Return (X, Y) of the center of cell containing provided text 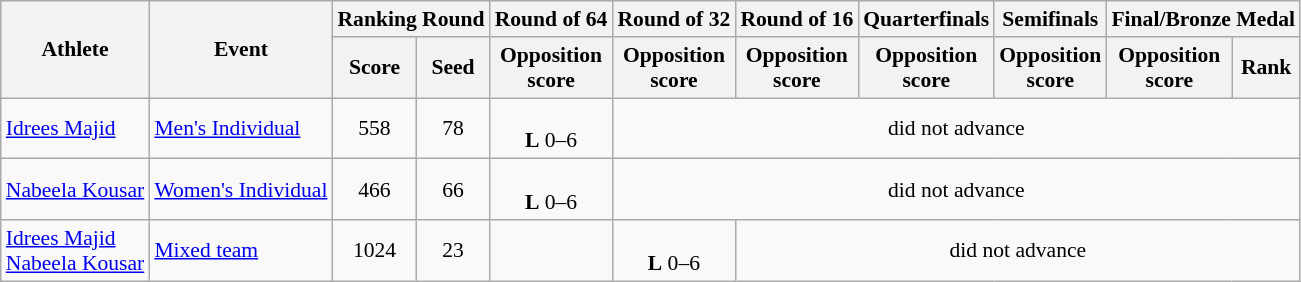
Quarterfinals (926, 19)
Round of 64 (552, 19)
Final/Bronze Medal (1203, 19)
Men's Individual (240, 128)
66 (452, 190)
Semifinals (1050, 19)
Ranking Round (410, 19)
Idrees Majid (76, 128)
1024 (374, 250)
466 (374, 190)
Nabeela Kousar (76, 190)
Women's Individual (240, 190)
Athlete (76, 50)
Rank (1266, 68)
Round of 16 (796, 19)
Idrees MajidNabeela Kousar (76, 250)
Event (240, 50)
Round of 32 (674, 19)
78 (452, 128)
Score (374, 68)
Seed (452, 68)
558 (374, 128)
23 (452, 250)
Mixed team (240, 250)
